Locate the cell with the specified text and output its [X, Y] center coordinate. 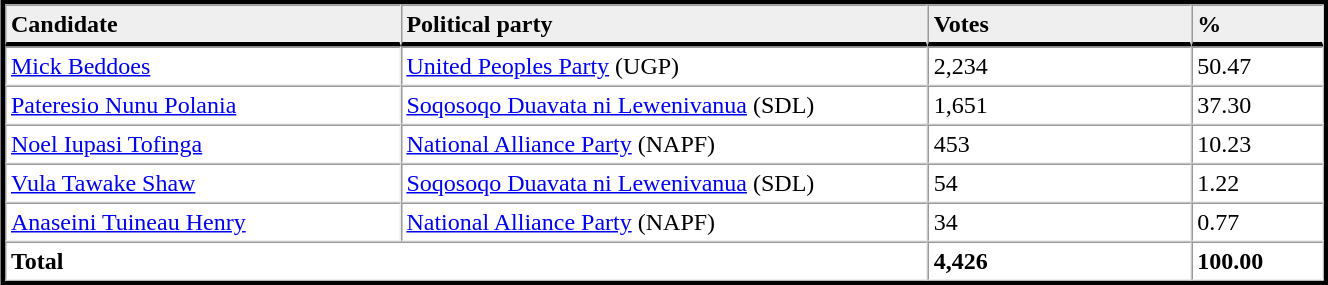
37.30 [1257, 106]
1.22 [1257, 184]
10.23 [1257, 144]
54 [1060, 184]
100.00 [1257, 262]
Pateresio Nunu Polania [202, 106]
Total [466, 262]
34 [1060, 222]
Votes [1060, 25]
453 [1060, 144]
2,234 [1060, 66]
50.47 [1257, 66]
Candidate [202, 25]
4,426 [1060, 262]
1,651 [1060, 106]
Noel Iupasi Tofinga [202, 144]
% [1257, 25]
Political party [664, 25]
0.77 [1257, 222]
Mick Beddoes [202, 66]
Anaseini Tuineau Henry [202, 222]
United Peoples Party (UGP) [664, 66]
Vula Tawake Shaw [202, 184]
